Detect which cell encompasses the target text, then output its [x, y] center coordinate. 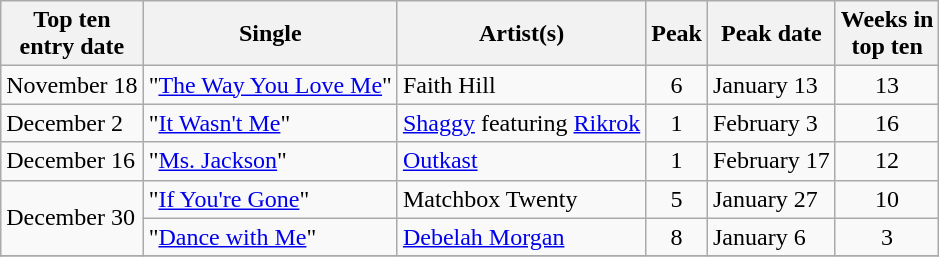
January 13 [771, 85]
Debelah Morgan [521, 237]
"Dance with Me" [270, 237]
Weeks intop ten [887, 34]
November 18 [72, 85]
"It Wasn't Me" [270, 123]
Outkast [521, 161]
February 3 [771, 123]
Faith Hill [521, 85]
12 [887, 161]
Single [270, 34]
February 17 [771, 161]
13 [887, 85]
8 [677, 237]
6 [677, 85]
10 [887, 199]
Peak date [771, 34]
Top tenentry date [72, 34]
Artist(s) [521, 34]
December 2 [72, 123]
"Ms. Jackson" [270, 161]
16 [887, 123]
January 27 [771, 199]
December 16 [72, 161]
January 6 [771, 237]
"If You're Gone" [270, 199]
5 [677, 199]
Shaggy featuring Rikrok [521, 123]
"The Way You Love Me" [270, 85]
Peak [677, 34]
December 30 [72, 218]
3 [887, 237]
Matchbox Twenty [521, 199]
